Identify which cell holds the provided text, then report its (x, y) central coordinate. 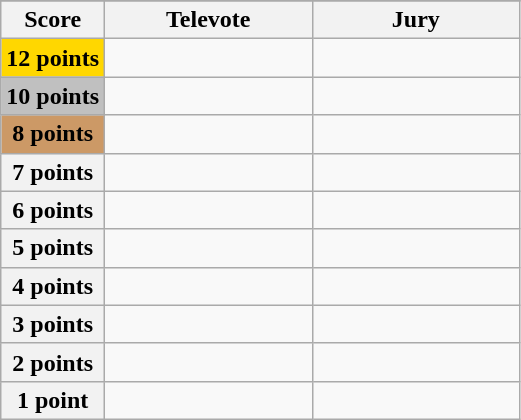
6 points (53, 210)
5 points (53, 248)
2 points (53, 362)
Televote (209, 20)
8 points (53, 134)
7 points (53, 172)
3 points (53, 324)
Score (53, 20)
Jury (416, 20)
12 points (53, 58)
4 points (53, 286)
1 point (53, 400)
10 points (53, 96)
